Find where the given text appears and provide that cell's center as [X, Y] coordinate. 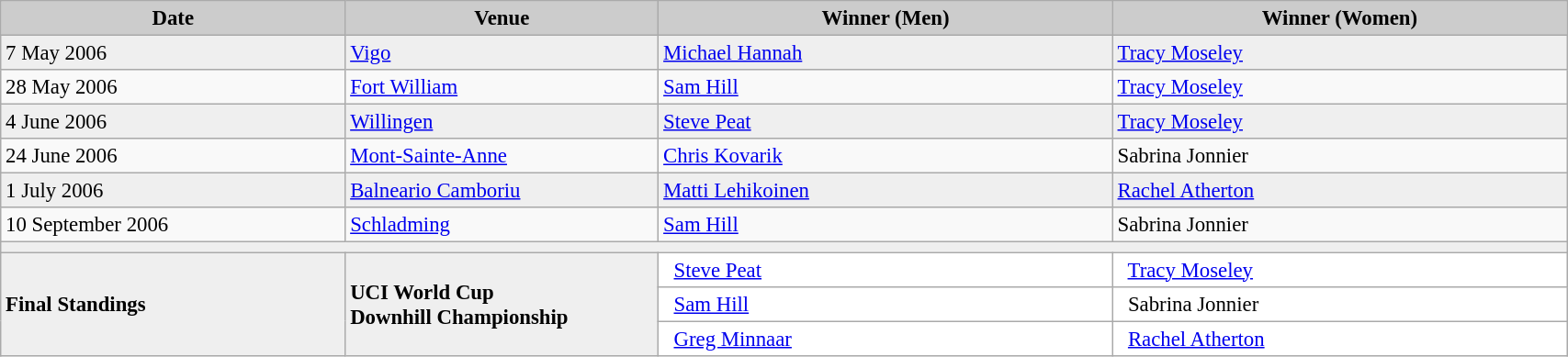
10 September 2006 [173, 225]
Final Standings [173, 305]
Date [173, 18]
Greg Minnaar [886, 339]
Vigo [502, 53]
Chris Kovarik [886, 156]
Fort William [502, 87]
Mont-Sainte-Anne [502, 156]
Winner (Women) [1339, 18]
Schladming [502, 225]
Matti Lehikoinen [886, 191]
Balneario Camboriu [502, 191]
Winner (Men) [886, 18]
4 June 2006 [173, 122]
Willingen [502, 122]
1 July 2006 [173, 191]
28 May 2006 [173, 87]
UCI World Cup Downhill Championship [502, 305]
7 May 2006 [173, 53]
Michael Hannah [886, 53]
Venue [502, 18]
24 June 2006 [173, 156]
